Locate the cell with the specified text and output its (X, Y) center coordinate. 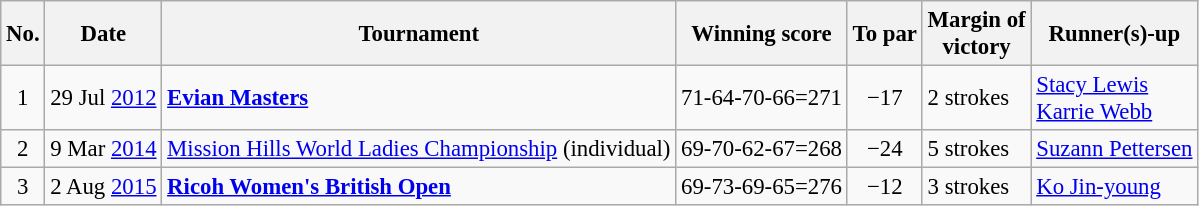
1 (23, 98)
Date (104, 34)
Margin ofvictory (976, 34)
69-73-69-65=276 (762, 187)
Suzann Pettersen (1114, 149)
Winning score (762, 34)
3 (23, 187)
Ko Jin-young (1114, 187)
71-64-70-66=271 (762, 98)
No. (23, 34)
−24 (884, 149)
5 strokes (976, 149)
2 Aug 2015 (104, 187)
Evian Masters (419, 98)
Stacy Lewis Karrie Webb (1114, 98)
−12 (884, 187)
29 Jul 2012 (104, 98)
Runner(s)-up (1114, 34)
2 (23, 149)
Tournament (419, 34)
3 strokes (976, 187)
Mission Hills World Ladies Championship (individual) (419, 149)
9 Mar 2014 (104, 149)
−17 (884, 98)
2 strokes (976, 98)
Ricoh Women's British Open (419, 187)
To par (884, 34)
69-70-62-67=268 (762, 149)
